Scan for the cell matching the given text and deliver its [x, y] coordinate at center. 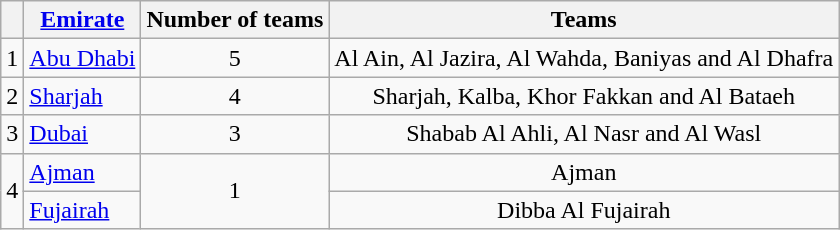
Dubai [82, 134]
Dibba Al Fujairah [584, 210]
Sharjah [82, 96]
Al Ain, Al Jazira, Al Wahda, Baniyas and Al Dhafra [584, 58]
Teams [584, 20]
Sharjah, Kalba, Khor Fakkan and Al Bataeh [584, 96]
5 [235, 58]
Number of teams [235, 20]
Emirate [82, 20]
Fujairah [82, 210]
Abu Dhabi [82, 58]
Shabab Al Ahli, Al Nasr and Al Wasl [584, 134]
2 [12, 96]
